Capture the cell that displays the provided text and extract its (X, Y) central coordinate. 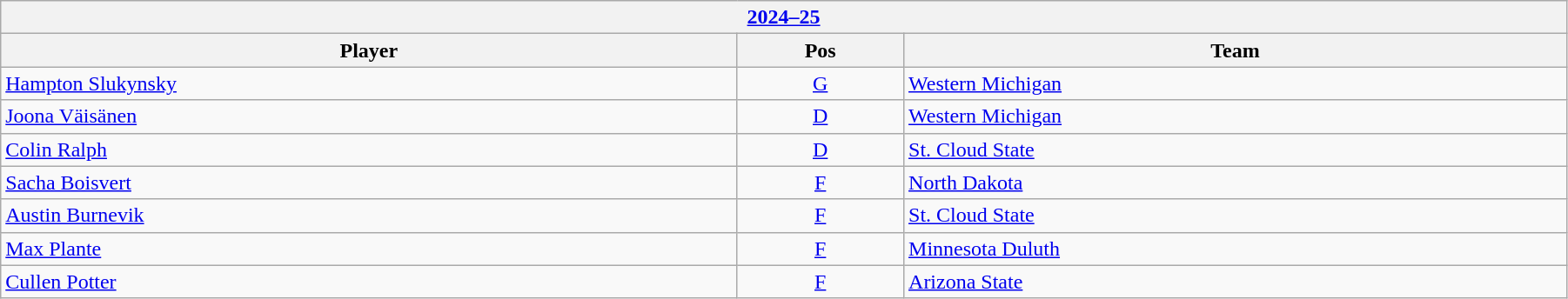
Max Plante (369, 249)
Joona Väisänen (369, 116)
Player (369, 50)
Cullen Potter (369, 282)
Minnesota Duluth (1236, 249)
Hampton Slukynsky (369, 83)
Sacha Boisvert (369, 183)
Austin Burnevik (369, 216)
G (821, 83)
North Dakota (1236, 183)
Pos (821, 50)
Colin Ralph (369, 149)
2024–25 (784, 17)
Arizona State (1236, 282)
Team (1236, 50)
